Identify which cell holds the provided text, then report its [x, y] central coordinate. 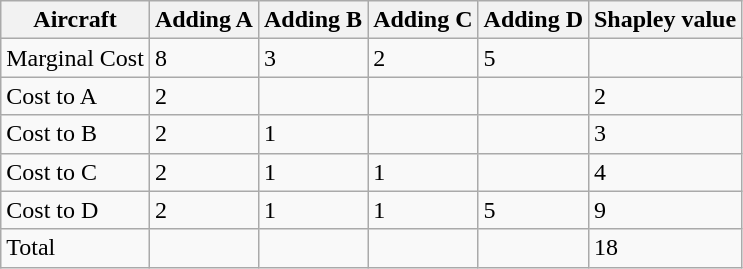
Cost to C [76, 172]
Adding D [533, 20]
9 [664, 210]
Adding B [312, 20]
Cost to A [76, 96]
Aircraft [76, 20]
Cost to B [76, 134]
Total [76, 248]
Cost to D [76, 210]
Marginal Cost [76, 58]
Shapley value [664, 20]
Adding A [204, 20]
Adding C [423, 20]
18 [664, 248]
8 [204, 58]
4 [664, 172]
